Provide the (x, y) coordinate of the cell's center where the given text is located.  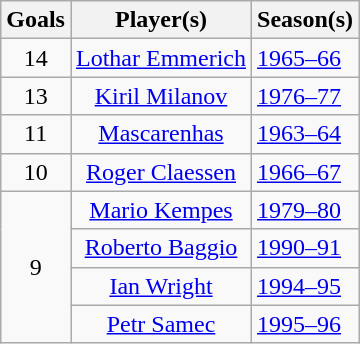
14 (36, 58)
Roger Claessen (160, 172)
Roberto Baggio (160, 248)
Ian Wright (160, 286)
Mario Kempes (160, 210)
1990–91 (306, 248)
1966–67 (306, 172)
9 (36, 267)
11 (36, 134)
10 (36, 172)
1963–64 (306, 134)
Goals (36, 20)
Season(s) (306, 20)
1976–77 (306, 96)
Player(s) (160, 20)
Mascarenhas (160, 134)
Kiril Milanov (160, 96)
Lothar Emmerich (160, 58)
1965–66 (306, 58)
Petr Samec (160, 324)
1979–80 (306, 210)
13 (36, 96)
1995–96 (306, 324)
1994–95 (306, 286)
